For the text-containing cell, return its midpoint in [x, y] coordinate format. 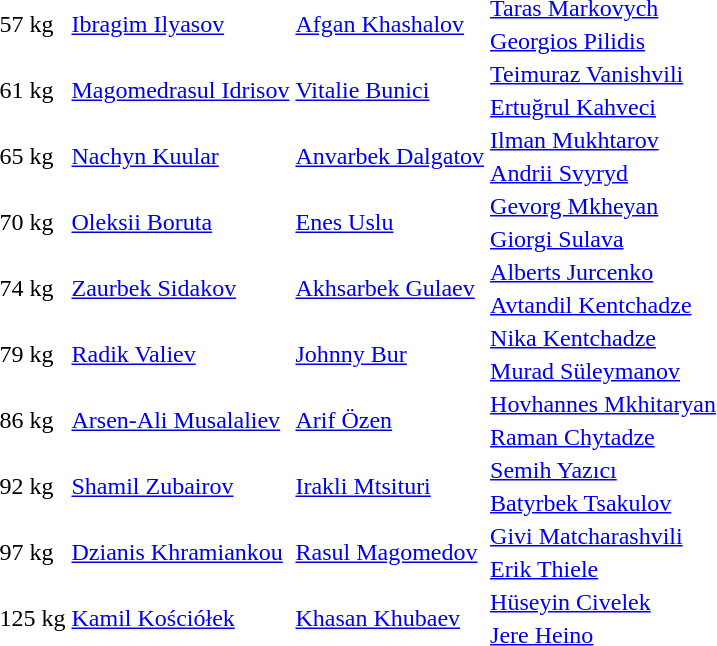
Dzianis Khramiankou [180, 552]
Vitalie Bunici [390, 90]
Rasul Magomedov [390, 552]
Arif Özen [390, 420]
Enes Uslu [390, 222]
Magomedrasul Idrisov [180, 90]
Arsen-Ali Musalaliev [180, 420]
Akhsarbek Gulaev [390, 288]
Irakli Mtsituri [390, 486]
Zaurbek Sidakov [180, 288]
Anvarbek Dalgatov [390, 156]
Johnny Bur [390, 354]
Shamil Zubairov [180, 486]
Radik Valiev [180, 354]
Nachyn Kuular [180, 156]
Oleksii Boruta [180, 222]
